Find where the given text appears and provide that cell's center as (X, Y) coordinate. 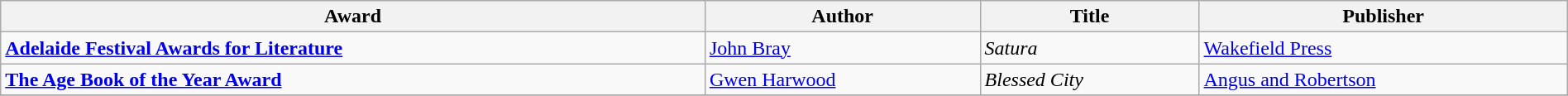
Satura (1090, 48)
Author (842, 17)
Award (353, 17)
Title (1090, 17)
The Age Book of the Year Award (353, 79)
Wakefield Press (1383, 48)
Blessed City (1090, 79)
Adelaide Festival Awards for Literature (353, 48)
Publisher (1383, 17)
Gwen Harwood (842, 79)
John Bray (842, 48)
Angus and Robertson (1383, 79)
